Identify which cell holds the provided text, then report its (X, Y) central coordinate. 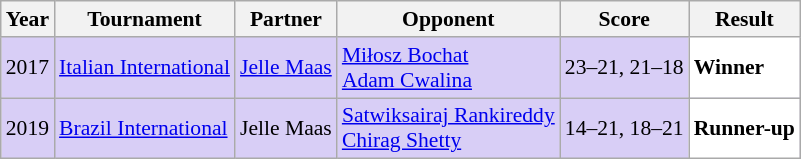
Partner (286, 19)
Tournament (144, 19)
Runner-up (744, 128)
Winner (744, 68)
Brazil International (144, 128)
Italian International (144, 68)
Year (28, 19)
Opponent (448, 19)
Score (624, 19)
2017 (28, 68)
14–21, 18–21 (624, 128)
Result (744, 19)
Satwiksairaj Rankireddy Chirag Shetty (448, 128)
2019 (28, 128)
23–21, 21–18 (624, 68)
Miłosz Bochat Adam Cwalina (448, 68)
